Output the (x, y) coordinate of the center of the cell containing the given text.  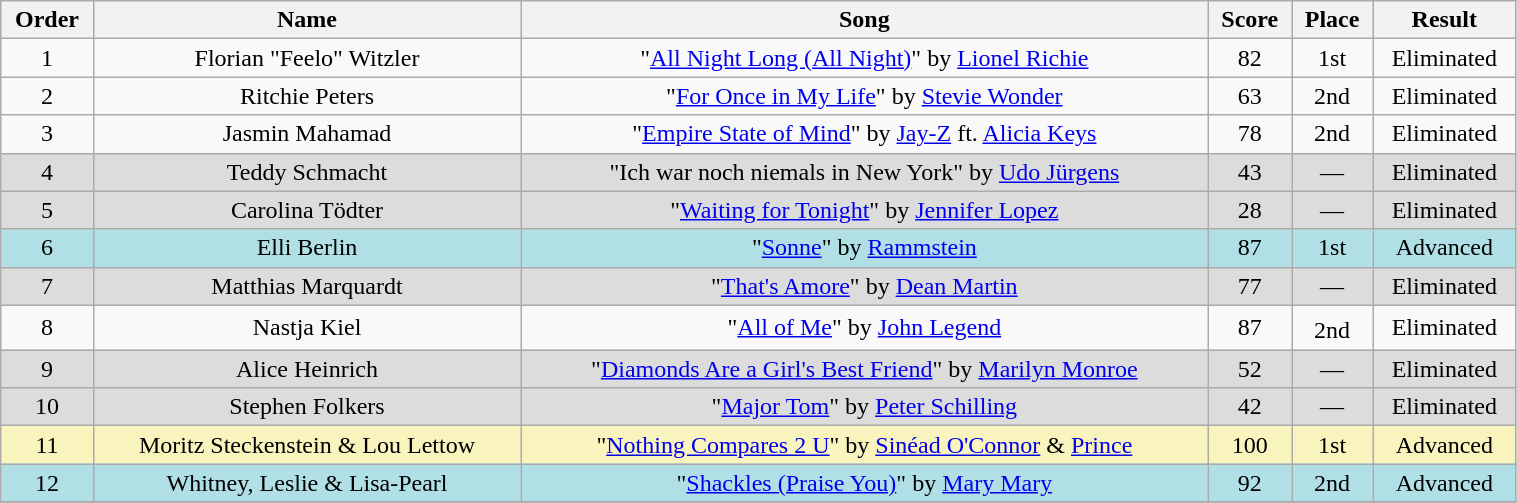
12 (47, 483)
2 (47, 96)
Elli Berlin (307, 248)
Song (864, 20)
10 (47, 407)
Jasmin Mahamad (307, 134)
Teddy Schmacht (307, 172)
Name (307, 20)
Ritchie Peters (307, 96)
8 (47, 328)
82 (1250, 58)
63 (1250, 96)
92 (1250, 483)
77 (1250, 286)
Result (1444, 20)
"Nothing Compares 2 U" by Sinéad O'Connor & Prince (864, 445)
"That's Amore" by Dean Martin (864, 286)
11 (47, 445)
"Shackles (Praise You)" by Mary Mary (864, 483)
"All of Me" by John Legend (864, 328)
3 (47, 134)
"Diamonds Are a Girl's Best Friend" by Marilyn Monroe (864, 369)
"Waiting for Tonight" by Jennifer Lopez (864, 210)
43 (1250, 172)
28 (1250, 210)
Stephen Folkers (307, 407)
Alice Heinrich (307, 369)
78 (1250, 134)
42 (1250, 407)
Score (1250, 20)
Moritz Steckenstein & Lou Lettow (307, 445)
100 (1250, 445)
Order (47, 20)
"Empire State of Mind" by Jay-Z ft. Alicia Keys (864, 134)
5 (47, 210)
4 (47, 172)
"All Night Long (All Night)" by Lionel Richie (864, 58)
Florian "Feelo" Witzler (307, 58)
9 (47, 369)
7 (47, 286)
Carolina Tödter (307, 210)
Whitney, Leslie & Lisa-Pearl (307, 483)
Place (1332, 20)
1 (47, 58)
Matthias Marquardt (307, 286)
52 (1250, 369)
Nastja Kiel (307, 328)
"For Once in My Life" by Stevie Wonder (864, 96)
"Major Tom" by Peter Schilling (864, 407)
"Sonne" by Rammstein (864, 248)
"Ich war noch niemals in New York" by Udo Jürgens (864, 172)
6 (47, 248)
